Find where the given text appears and provide that cell's center as (X, Y) coordinate. 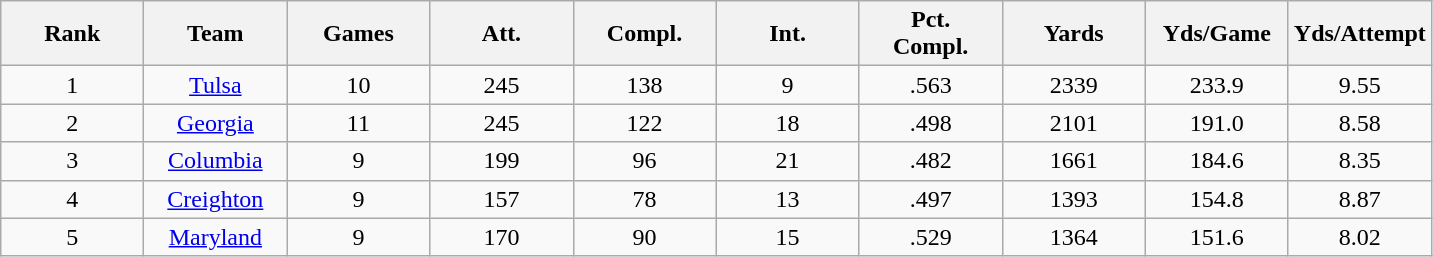
10 (358, 85)
4 (72, 199)
Maryland (216, 237)
1 (72, 85)
Int. (788, 34)
138 (644, 85)
Games (358, 34)
5 (72, 237)
Team (216, 34)
Att. (502, 34)
2 (72, 123)
122 (644, 123)
11 (358, 123)
.482 (930, 161)
184.6 (1216, 161)
90 (644, 237)
191.0 (1216, 123)
199 (502, 161)
233.9 (1216, 85)
8.87 (1360, 199)
151.6 (1216, 237)
Creighton (216, 199)
9.55 (1360, 85)
170 (502, 237)
21 (788, 161)
.497 (930, 199)
Yards (1074, 34)
Yds/Attempt (1360, 34)
15 (788, 237)
154.8 (1216, 199)
Tulsa (216, 85)
13 (788, 199)
Compl. (644, 34)
2101 (1074, 123)
.563 (930, 85)
96 (644, 161)
Pct.Compl. (930, 34)
2339 (1074, 85)
1364 (1074, 237)
.498 (930, 123)
78 (644, 199)
Georgia (216, 123)
18 (788, 123)
8.02 (1360, 237)
157 (502, 199)
Yds/Game (1216, 34)
8.58 (1360, 123)
.529 (930, 237)
1661 (1074, 161)
Columbia (216, 161)
Rank (72, 34)
3 (72, 161)
1393 (1074, 199)
8.35 (1360, 161)
